Identify which cell holds the provided text, then report its [X, Y] central coordinate. 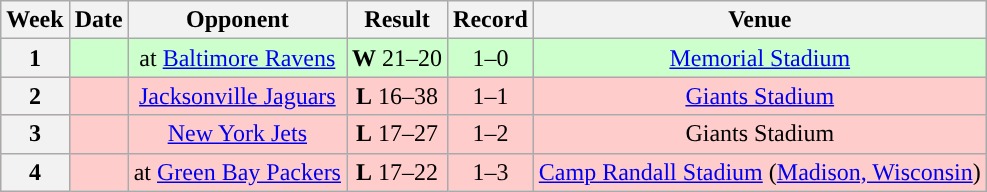
L 16–38 [396, 96]
New York Jets [237, 134]
Opponent [237, 20]
1 [35, 58]
1–3 [491, 172]
1–1 [491, 96]
L 17–22 [396, 172]
Jacksonville Jaguars [237, 96]
3 [35, 134]
Record [491, 20]
at Green Bay Packers [237, 172]
L 17–27 [396, 134]
at Baltimore Ravens [237, 58]
Week [35, 20]
Camp Randall Stadium (Madison, Wisconsin) [760, 172]
1–0 [491, 58]
2 [35, 96]
4 [35, 172]
Venue [760, 20]
Memorial Stadium [760, 58]
Date [98, 20]
1–2 [491, 134]
W 21–20 [396, 58]
Result [396, 20]
